Provide the (x, y) coordinate of the cell's center where the given text is located.  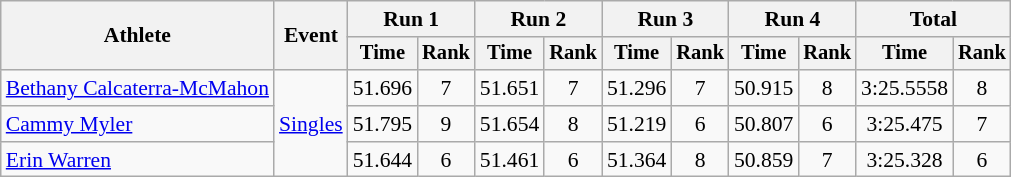
Bethany Calcaterra-McMahon (138, 88)
Run 1 (412, 19)
51.296 (636, 88)
51.651 (510, 88)
Singles (311, 124)
51.219 (636, 124)
Athlete (138, 36)
Run 2 (538, 19)
Run 4 (792, 19)
Total (934, 19)
3:25.475 (904, 124)
51.696 (382, 88)
51.795 (382, 124)
50.915 (764, 88)
9 (446, 124)
Run 3 (666, 19)
3:25.5558 (904, 88)
Cammy Myler (138, 124)
51.654 (510, 124)
Event (311, 36)
50.807 (764, 124)
